Locate the cell with the specified text and output its (X, Y) center coordinate. 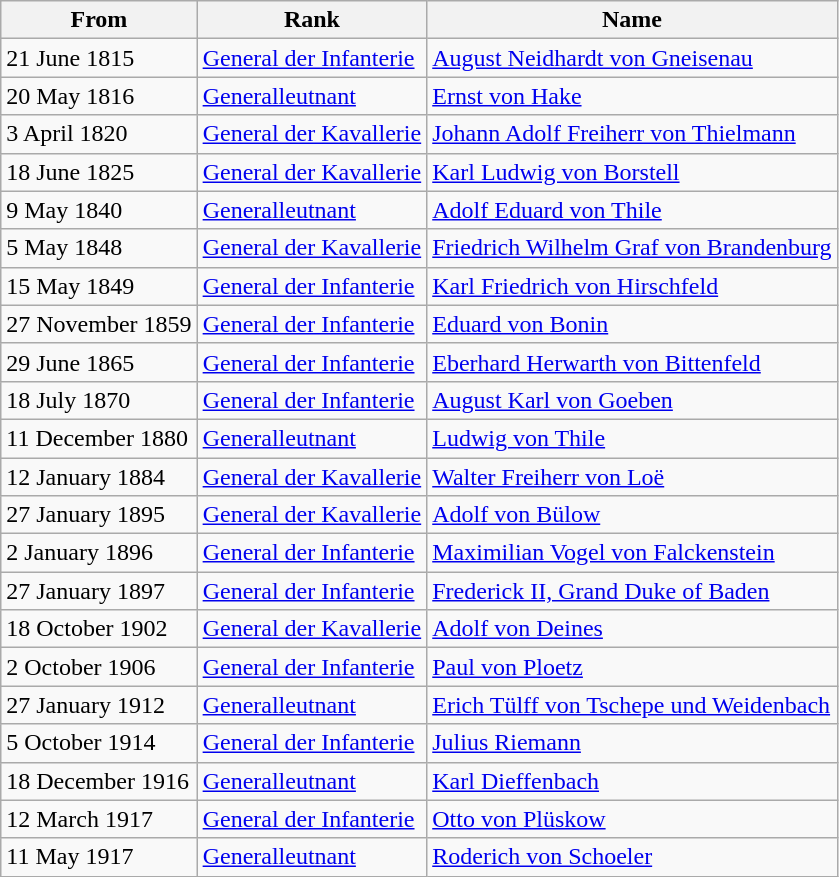
Adolf von Deines (632, 629)
18 October 1902 (99, 629)
Rank (312, 20)
Ernst von Hake (632, 96)
Karl Dieffenbach (632, 781)
9 May 1840 (99, 210)
18 June 1825 (99, 172)
Adolf Eduard von Thile (632, 210)
Friedrich Wilhelm Graf von Brandenburg (632, 248)
Roderich von Schoeler (632, 857)
From (99, 20)
27 January 1897 (99, 591)
August Neidhardt von Gneisenau (632, 58)
3 April 1820 (99, 134)
2 January 1896 (99, 553)
11 December 1880 (99, 438)
August Karl von Goeben (632, 400)
27 January 1912 (99, 705)
12 March 1917 (99, 819)
Julius Riemann (632, 743)
Frederick II, Grand Duke of Baden (632, 591)
15 May 1849 (99, 286)
Karl Ludwig von Borstell (632, 172)
Karl Friedrich von Hirschfeld (632, 286)
21 June 1815 (99, 58)
27 January 1895 (99, 515)
27 November 1859 (99, 324)
Maximilian Vogel von Falckenstein (632, 553)
Paul von Ploetz (632, 667)
18 July 1870 (99, 400)
18 December 1916 (99, 781)
20 May 1816 (99, 96)
Eduard von Bonin (632, 324)
12 January 1884 (99, 477)
Otto von Plüskow (632, 819)
29 June 1865 (99, 362)
5 May 1848 (99, 248)
Eberhard Herwarth von Bittenfeld (632, 362)
5 October 1914 (99, 743)
2 October 1906 (99, 667)
11 May 1917 (99, 857)
Walter Freiherr von Loë (632, 477)
Ludwig von Thile (632, 438)
Name (632, 20)
Erich Tülff von Tschepe und Weidenbach (632, 705)
Johann Adolf Freiherr von Thielmann (632, 134)
Adolf von Bülow (632, 515)
